Detect which cell encompasses the target text, then output its (X, Y) center coordinate. 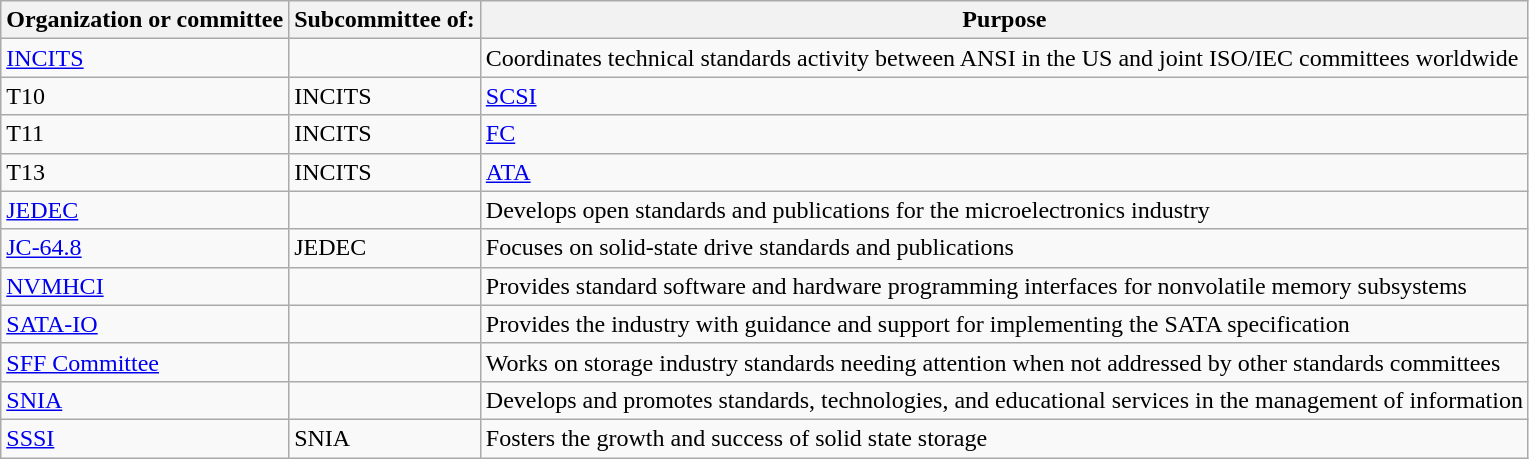
FC (1004, 134)
T11 (145, 134)
Focuses on solid-state drive standards and publications (1004, 248)
SSSI (145, 438)
Develops open standards and publications for the microelectronics industry (1004, 210)
T10 (145, 96)
Coordinates technical standards activity between ANSI in the US and joint ISO/IEC committees worldwide (1004, 58)
NVMHCI (145, 286)
SFF Committee (145, 362)
Provides standard software and hardware programming interfaces for nonvolatile memory subsystems (1004, 286)
Organization or committee (145, 20)
SATA-IO (145, 324)
Provides the industry with guidance and support for implementing the SATA specification (1004, 324)
Develops and promotes standards, technologies, and educational services in the management of information (1004, 400)
JC-64.8 (145, 248)
ATA (1004, 172)
Purpose (1004, 20)
Works on storage industry standards needing attention when not addressed by other standards committees (1004, 362)
T13 (145, 172)
Fosters the growth and success of solid state storage (1004, 438)
SCSI (1004, 96)
Subcommittee of: (385, 20)
